Identify which cell holds the provided text, then report its (X, Y) central coordinate. 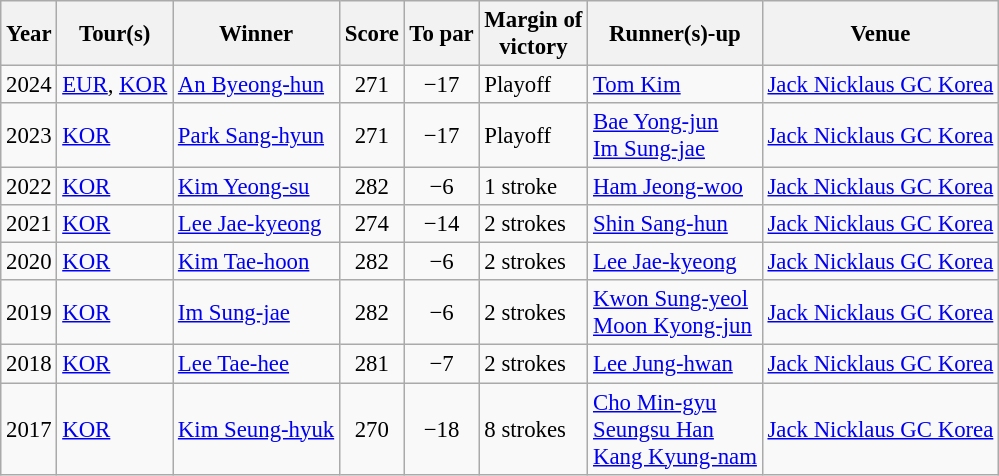
Lee Jung-hwan (675, 364)
2020 (29, 262)
2018 (29, 364)
Park Sang-hyun (256, 136)
Ham Jeong-woo (675, 187)
Im Sung-jae (256, 312)
Kim Yeong-su (256, 187)
Lee Tae-hee (256, 364)
Score (372, 34)
Runner(s)-up (675, 34)
−7 (442, 364)
Tour(s) (115, 34)
Shin Sang-hun (675, 224)
An Byeong-hun (256, 85)
Kim Seung-hyuk (256, 429)
8 strokes (534, 429)
Margin ofvictory (534, 34)
Cho Min-gyu Seungsu Han Kang Kyung-nam (675, 429)
Kwon Sung-yeol Moon Kyong-jun (675, 312)
1 stroke (534, 187)
−18 (442, 429)
Bae Yong-jun Im Sung-jae (675, 136)
EUR, KOR (115, 85)
274 (372, 224)
2021 (29, 224)
−14 (442, 224)
2023 (29, 136)
Venue (880, 34)
Kim Tae-hoon (256, 262)
2017 (29, 429)
2024 (29, 85)
270 (372, 429)
281 (372, 364)
Winner (256, 34)
2022 (29, 187)
To par (442, 34)
2019 (29, 312)
Tom Kim (675, 85)
Year (29, 34)
